Identify which cell holds the provided text, then report its (x, y) central coordinate. 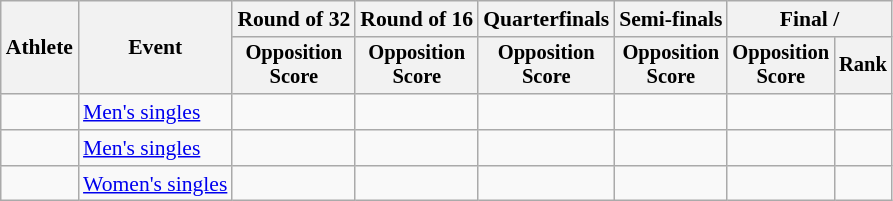
Round of 16 (416, 19)
Final / (809, 19)
Quarterfinals (546, 19)
Semi-finals (670, 19)
Round of 32 (294, 19)
Rank (863, 66)
Event (155, 48)
Athlete (40, 48)
